Scan for the cell matching the given text and deliver its [x, y] coordinate at center. 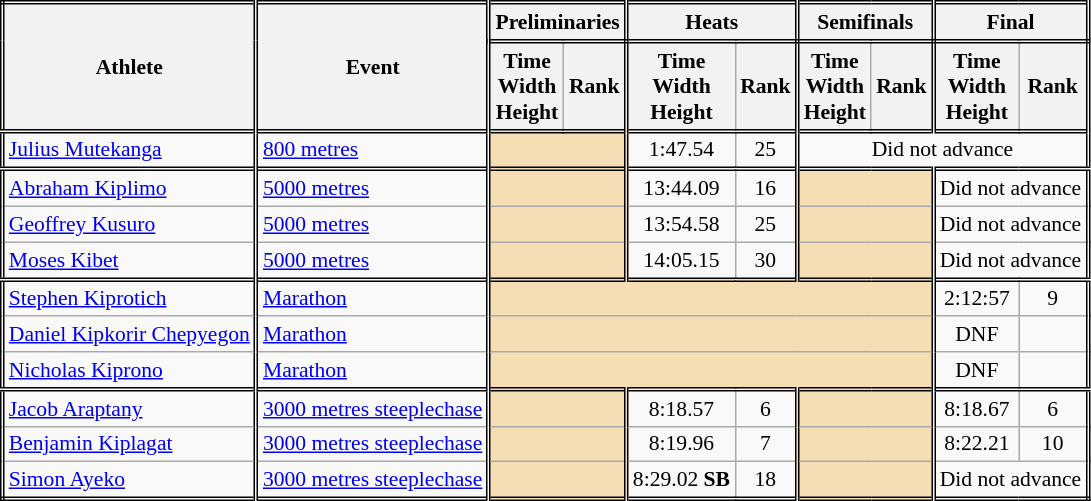
9 [1054, 298]
800 metres [372, 150]
Final [1010, 22]
14:05.15 [680, 260]
Semifinals [865, 22]
30 [766, 260]
Simon Ayeko [129, 480]
1:47.54 [680, 150]
2:12:57 [976, 298]
8:18.57 [680, 408]
Benjamin Kiplagat [129, 444]
Nicholas Kiprono [129, 370]
Event [372, 67]
Julius Mutekanga [129, 150]
16 [766, 188]
8:18.67 [976, 408]
8:22.21 [976, 444]
Moses Kibet [129, 260]
Abraham Kiplimo [129, 188]
Geoffrey Kusuro [129, 225]
Jacob Araptany [129, 408]
Preliminaries [558, 22]
10 [1054, 444]
7 [766, 444]
13:44.09 [680, 188]
Heats [712, 22]
13:54.58 [680, 225]
Stephen Kiprotich [129, 298]
8:19.96 [680, 444]
Athlete [129, 67]
Daniel Kipkorir Chepyegon [129, 335]
18 [766, 480]
8:29.02 SB [680, 480]
